Pinpoint the cell where the given text exists, returning its (X, Y) midpoint coordinate. 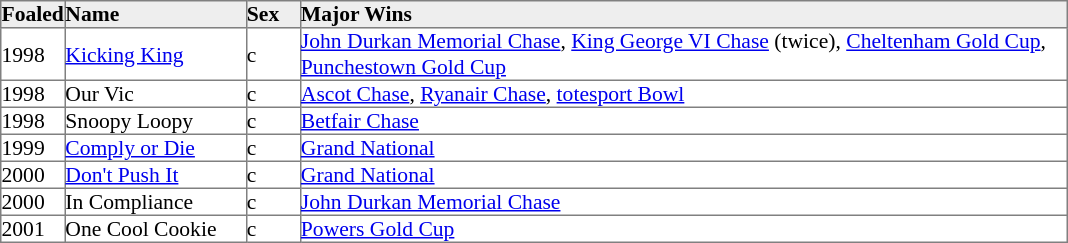
Kicking King (156, 54)
Sex (273, 14)
1999 (33, 148)
In Compliance (156, 202)
Comply or Die (156, 148)
2001 (33, 228)
Snoopy Loopy (156, 120)
Foaled (33, 14)
Major Wins (683, 14)
Name (156, 14)
Betfair Chase (683, 120)
Our Vic (156, 94)
John Durkan Memorial Chase, King George VI Chase (twice), Cheltenham Gold Cup, Punchestown Gold Cup (683, 54)
John Durkan Memorial Chase (683, 202)
Powers Gold Cup (683, 228)
Ascot Chase, Ryanair Chase, totesport Bowl (683, 94)
Don't Push It (156, 174)
One Cool Cookie (156, 228)
